Provide the (X, Y) coordinate of the cell's center where the given text is located.  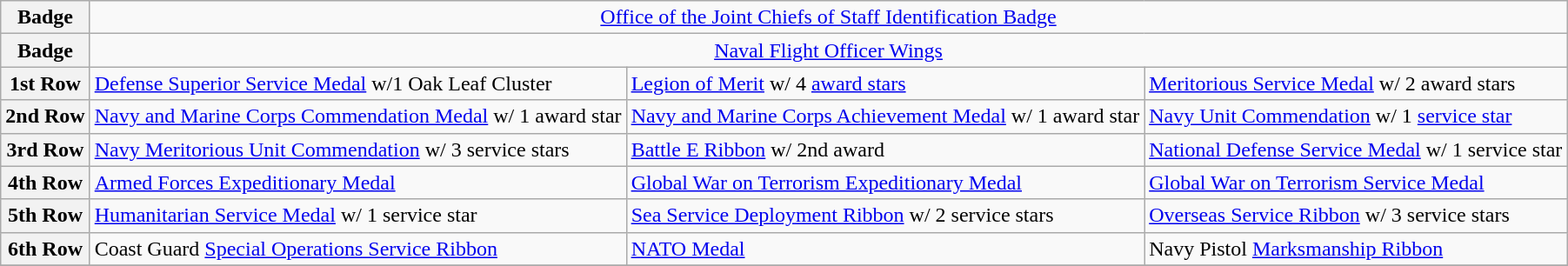
Navy Pistol Marksmanship Ribbon (1356, 249)
Humanitarian Service Medal w/ 1 service star (358, 216)
Coast Guard Special Operations Service Ribbon (358, 249)
Global War on Terrorism Expeditionary Medal (885, 183)
6th Row (45, 249)
Navy Unit Commendation w/ 1 service star (1356, 116)
4th Row (45, 183)
2nd Row (45, 116)
Sea Service Deployment Ribbon w/ 2 service stars (885, 216)
National Defense Service Medal w/ 1 service star (1356, 150)
Navy and Marine Corps Commendation Medal w/ 1 award star (358, 116)
Defense Superior Service Medal w/1 Oak Leaf Cluster (358, 83)
NATO Medal (885, 249)
Battle E Ribbon w/ 2nd award (885, 150)
Global War on Terrorism Service Medal (1356, 183)
Office of the Joint Chiefs of Staff Identification Badge (828, 17)
5th Row (45, 216)
Overseas Service Ribbon w/ 3 service stars (1356, 216)
Navy and Marine Corps Achievement Medal w/ 1 award star (885, 116)
1st Row (45, 83)
Armed Forces Expeditionary Medal (358, 183)
Naval Flight Officer Wings (828, 50)
Meritorious Service Medal w/ 2 award stars (1356, 83)
Navy Meritorious Unit Commendation w/ 3 service stars (358, 150)
Legion of Merit w/ 4 award stars (885, 83)
3rd Row (45, 150)
